Scan for the cell matching the given text and deliver its (X, Y) coordinate at center. 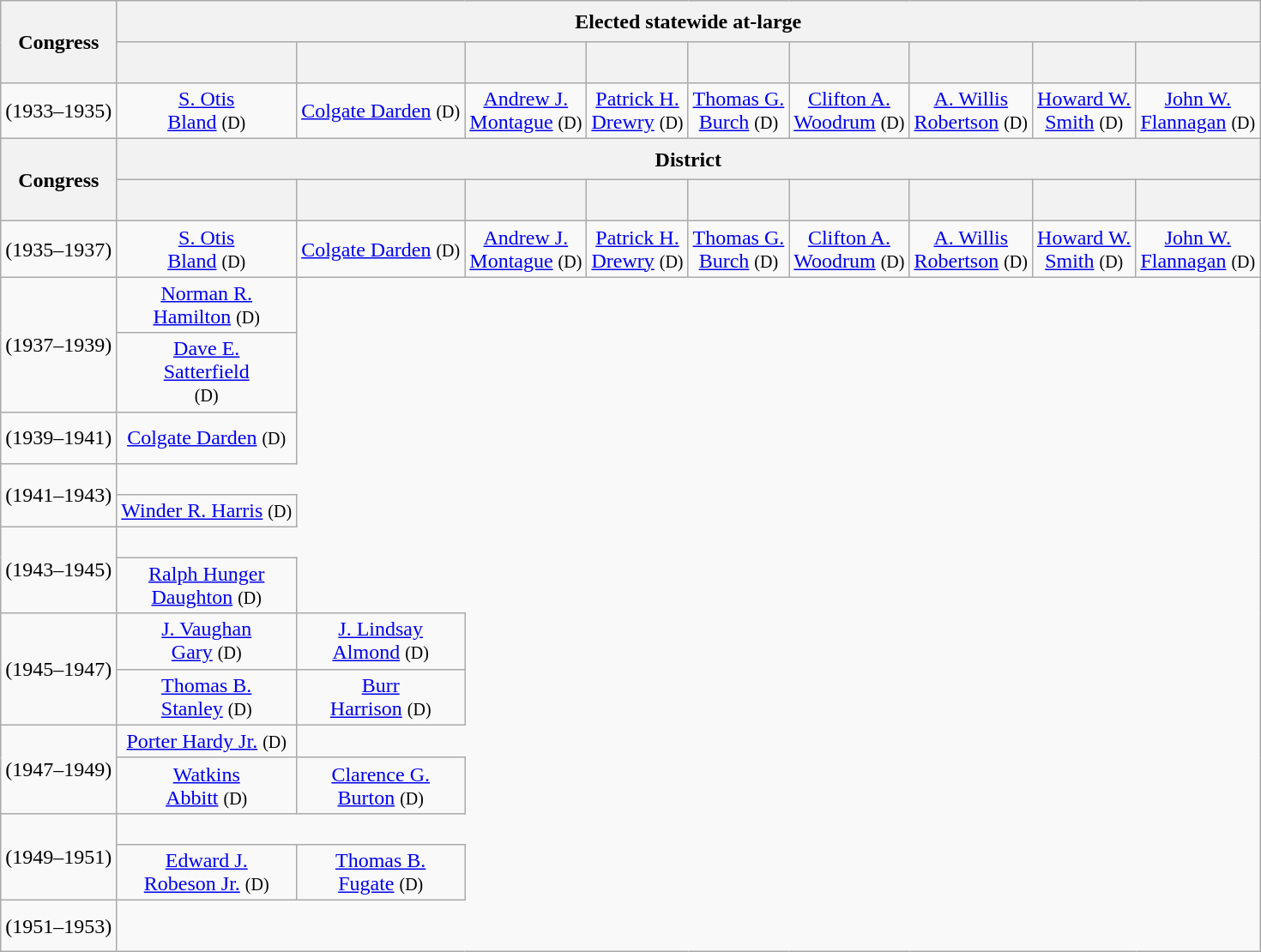
Clarence G.Burton (D) (381, 786)
Thomas B.Stanley (D) (207, 696)
(1945–1947) (58, 669)
J. VaughanGary (D) (207, 642)
J. LindsayAlmond (D) (381, 642)
(1949–1951) (58, 856)
Thomas B.Fugate (D) (381, 871)
Dave E.Satterfield(D) (207, 372)
Norman R.Hamilton (D) (207, 305)
Winder R. Harris (D) (207, 510)
(1947–1949) (58, 768)
BurrHarrison (D) (381, 696)
WatkinsAbbitt (D) (207, 786)
(1933–1935) (58, 111)
District (688, 160)
(1935–1937) (58, 249)
Porter Hardy Jr. (D) (207, 741)
(1951–1953) (58, 925)
(1939–1941) (58, 437)
(1937–1939) (58, 345)
Ralph HungerDaughton (D) (207, 585)
(1941–1943) (58, 495)
Edward J.Robeson Jr. (D) (207, 871)
(1943–1945) (58, 569)
Elected statewide at-large (688, 21)
